Locate the cell with the specified text and output its [x, y] center coordinate. 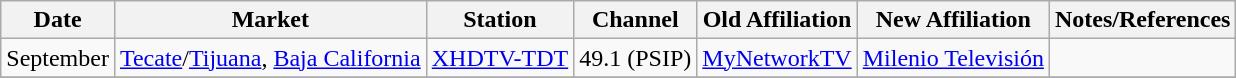
Market [270, 20]
MyNetworkTV [777, 58]
Station [500, 20]
Date [58, 20]
Milenio Televisión [953, 58]
49.1 (PSIP) [636, 58]
Old Affiliation [777, 20]
September [58, 58]
Channel [636, 20]
Notes/References [1142, 20]
New Affiliation [953, 20]
XHDTV-TDT [500, 58]
Tecate/Tijuana, Baja California [270, 58]
